Scan for the cell matching the given text and deliver its [X, Y] coordinate at center. 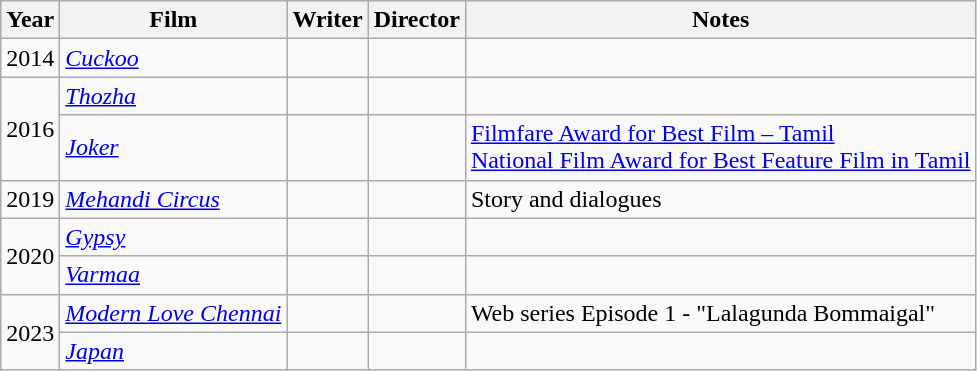
Web series Episode 1 - "Lalagunda Bommaigal" [720, 313]
Notes [720, 20]
Cuckoo [174, 58]
Director [416, 20]
Gypsy [174, 237]
2016 [30, 128]
2020 [30, 256]
Japan [174, 351]
Joker [174, 148]
2014 [30, 58]
Modern Love Chennai [174, 313]
Mehandi Circus [174, 199]
Year [30, 20]
Varmaa [174, 275]
2023 [30, 332]
Story and dialogues [720, 199]
Filmfare Award for Best Film – TamilNational Film Award for Best Feature Film in Tamil [720, 148]
2019 [30, 199]
Writer [328, 20]
Film [174, 20]
Thozha [174, 96]
